Locate the cell with the specified text and output its (x, y) center coordinate. 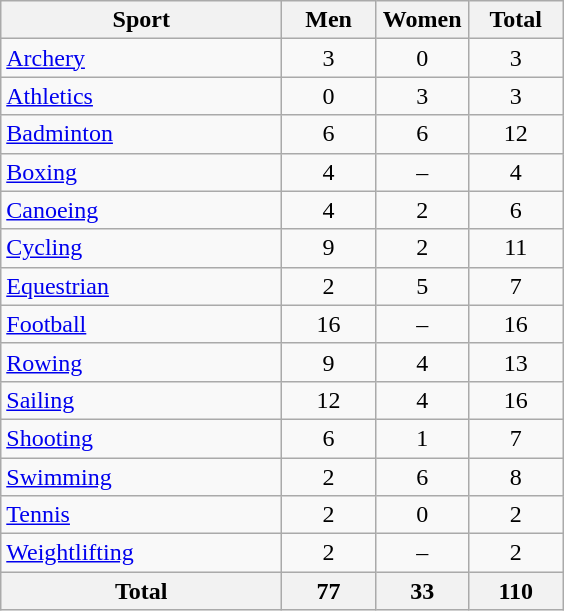
Rowing (142, 362)
110 (516, 591)
13 (516, 362)
Badminton (142, 134)
Men (329, 20)
Tennis (142, 515)
77 (329, 591)
5 (422, 286)
Boxing (142, 172)
33 (422, 591)
8 (516, 477)
Women (422, 20)
Archery (142, 58)
1 (422, 438)
11 (516, 248)
Sailing (142, 400)
Swimming (142, 477)
Athletics (142, 96)
Canoeing (142, 210)
Weightlifting (142, 553)
Cycling (142, 248)
Shooting (142, 438)
Sport (142, 20)
Football (142, 324)
Equestrian (142, 286)
